Pinpoint the cell where the given text exists, returning its [x, y] midpoint coordinate. 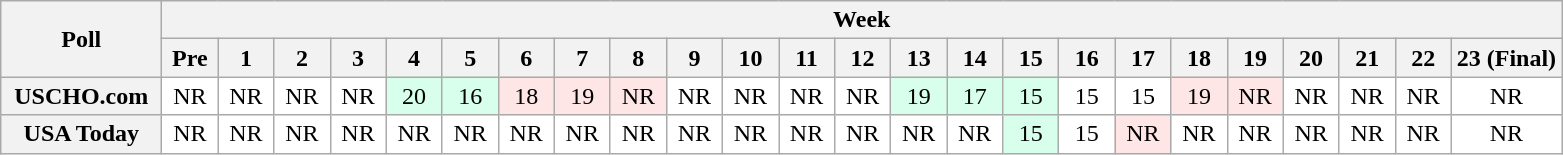
Week [862, 20]
7 [582, 58]
21 [1367, 58]
14 [975, 58]
13 [919, 58]
2 [302, 58]
23 (Final) [1506, 58]
Pre [190, 58]
11 [806, 58]
12 [863, 58]
8 [638, 58]
9 [694, 58]
22 [1423, 58]
3 [358, 58]
6 [526, 58]
Poll [82, 39]
10 [750, 58]
1 [246, 58]
USA Today [82, 134]
4 [414, 58]
USCHO.com [82, 96]
5 [470, 58]
